Determine the (x, y) coordinate at the center of the cell enclosing the given text.  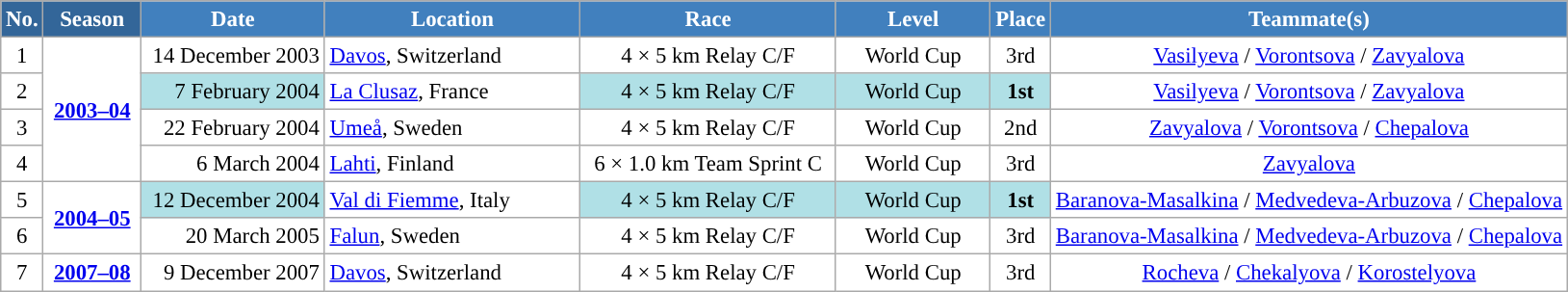
3 (22, 128)
Falun, Sweden (452, 236)
Rocheva / Chekalyova / Korostelyova (1309, 273)
22 February 2004 (233, 128)
Umeå, Sweden (452, 128)
14 December 2003 (233, 56)
7 February 2004 (233, 92)
2nd (1020, 128)
7 (22, 273)
Teammate(s) (1309, 19)
2004–05 (92, 218)
1 (22, 56)
Race (708, 19)
12 December 2004 (233, 200)
4 (22, 164)
6 March 2004 (233, 164)
Location (452, 19)
Zavyalova (1309, 164)
La Clusaz, France (452, 92)
Level (913, 19)
Place (1020, 19)
20 March 2005 (233, 236)
Val di Fiemme, Italy (452, 200)
2007–08 (92, 273)
6 × 1.0 km Team Sprint C (708, 164)
2 (22, 92)
No. (22, 19)
6 (22, 236)
Season (92, 19)
2003–04 (92, 110)
5 (22, 200)
9 December 2007 (233, 273)
Date (233, 19)
Zavyalova / Vorontsova / Chepalova (1309, 128)
Lahti, Finland (452, 164)
